Capture the cell that displays the provided text and extract its (X, Y) central coordinate. 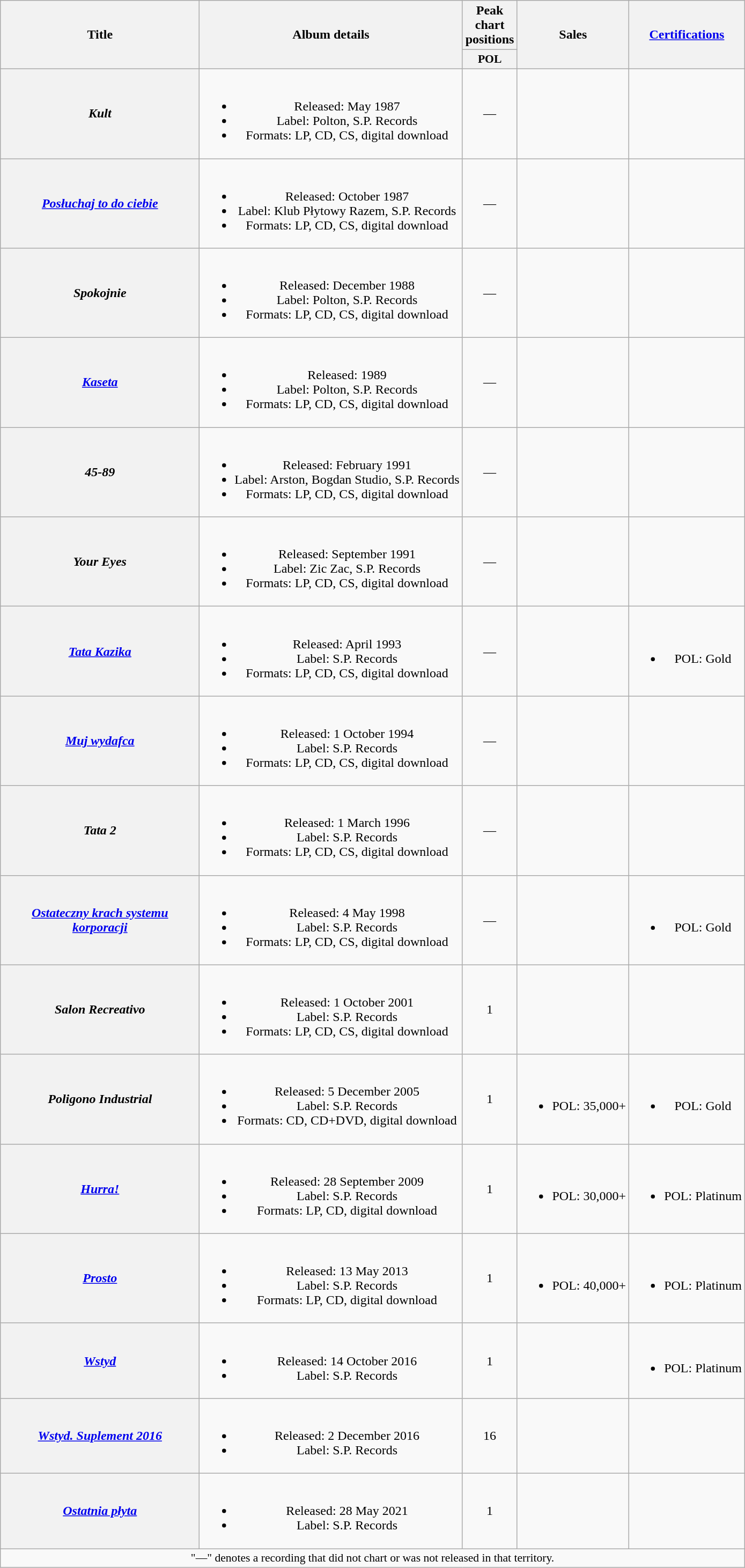
Released: April 1993Label: S.P. RecordsFormats: LP, CD, CS, digital download (331, 651)
Kaseta (100, 383)
45-89 (100, 472)
Peak chart positions (490, 25)
POL: 35,000+ (573, 1099)
POL: 30,000+ (573, 1188)
Album details (331, 35)
Released: 28 May 2021Label: S.P. Records (331, 1511)
Released: October 1987Label: Klub Płytowy Razem, S.P. RecordsFormats: LP, CD, CS, digital download (331, 204)
Title (100, 35)
Wstyd (100, 1360)
Released: 13 May 2013Label: S.P. RecordsFormats: LP, CD, digital download (331, 1278)
Released: 1 October 2001Label: S.P. RecordsFormats: LP, CD, CS, digital download (331, 1009)
"—" denotes a recording that did not chart or was not released in that territory. (373, 1558)
Released: February 1991Label: Arston, Bogdan Studio, S.P. RecordsFormats: LP, CD, CS, digital download (331, 472)
Tata Kazika (100, 651)
Sales (573, 35)
POL (490, 60)
16 (490, 1436)
Released: 1 March 1996Label: S.P. RecordsFormats: LP, CD, CS, digital download (331, 830)
Your Eyes (100, 562)
Certifications (687, 35)
Released: 2 December 2016Label: S.P. Records (331, 1436)
Released: 28 September 2009Label: S.P. RecordsFormats: LP, CD, digital download (331, 1188)
Wstyd. Suplement 2016 (100, 1436)
Released: September 1991Label: Zic Zac, S.P. RecordsFormats: LP, CD, CS, digital download (331, 562)
Released: May 1987Label: Polton, S.P. RecordsFormats: LP, CD, CS, digital download (331, 114)
Posłuchaj to do ciebie (100, 204)
Spokojnie (100, 293)
Released: 4 May 1998Label: S.P. RecordsFormats: LP, CD, CS, digital download (331, 920)
Tata 2 (100, 830)
Hurra! (100, 1188)
Salon Recreativo (100, 1009)
Muj wydafca (100, 741)
Released: 14 October 2016Label: S.P. Records (331, 1360)
Released: 1989Label: Polton, S.P. RecordsFormats: LP, CD, CS, digital download (331, 383)
Ostateczny krach systemu korporacji (100, 920)
Ostatnia płyta (100, 1511)
Released: December 1988Label: Polton, S.P. RecordsFormats: LP, CD, CS, digital download (331, 293)
Kult (100, 114)
Released: 1 October 1994Label: S.P. RecordsFormats: LP, CD, CS, digital download (331, 741)
POL: 40,000+ (573, 1278)
Poligono Industrial (100, 1099)
Released: 5 December 2005Label: S.P. RecordsFormats: CD, CD+DVD, digital download (331, 1099)
Prosto (100, 1278)
